Return the (X, Y) coordinate for the center point of the cell that contains the specified text.  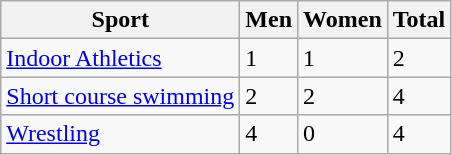
Short course swimming (120, 96)
Men (269, 20)
Total (419, 20)
Wrestling (120, 134)
Indoor Athletics (120, 58)
Sport (120, 20)
Women (343, 20)
0 (343, 134)
